Capture the cell that displays the provided text and extract its [X, Y] central coordinate. 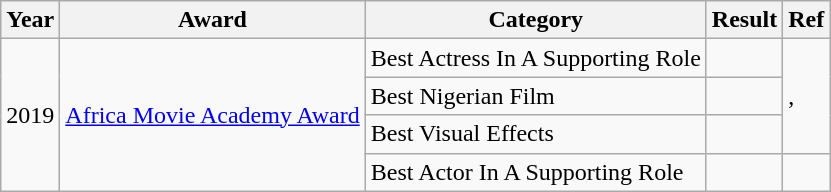
Best Nigerian Film [536, 96]
Year [30, 20]
Africa Movie Academy Award [212, 115]
Best Actor In A Supporting Role [536, 172]
Best Visual Effects [536, 134]
Best Actress In A Supporting Role [536, 58]
Award [212, 20]
2019 [30, 115]
Category [536, 20]
, [806, 96]
Ref [806, 20]
Result [744, 20]
